Output the [X, Y] coordinate of the center of the cell containing the given text.  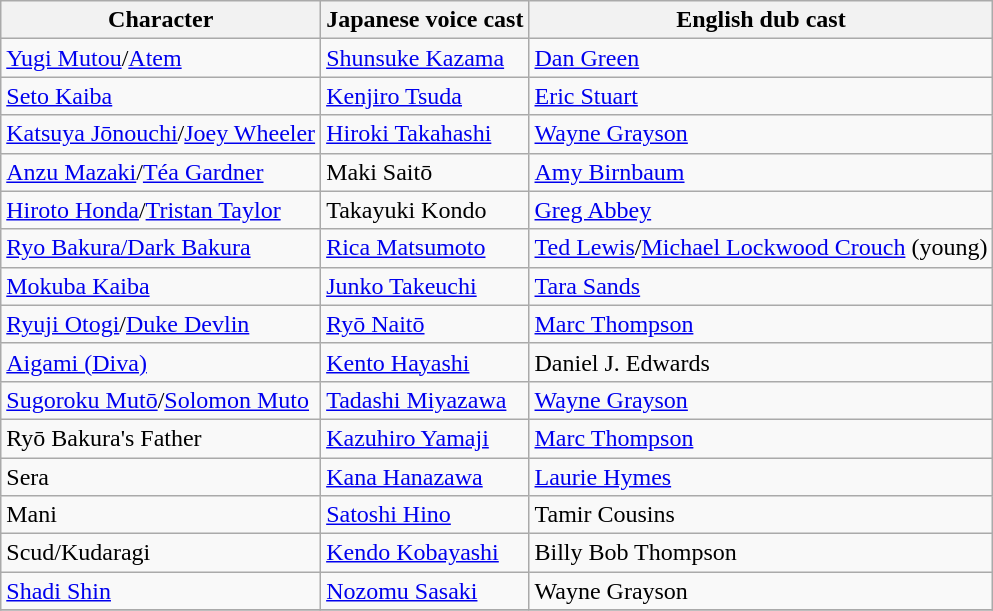
Takayuki Kondo [425, 210]
Anzu Mazaki/Téa Gardner [161, 172]
Ryō Bakura's Father [161, 438]
Scud/Kudaragi [161, 553]
Junko Takeuchi [425, 286]
Mani [161, 515]
Rica Matsumoto [425, 248]
Character [161, 20]
Greg Abbey [761, 210]
Kendo Kobayashi [425, 553]
Ryo Bakura/Dark Bakura [161, 248]
Kana Hanazawa [425, 477]
Hiroto Honda/Tristan Taylor [161, 210]
Eric Stuart [761, 96]
Yugi Mutou/Atem [161, 58]
Kento Hayashi [425, 362]
Hiroki Takahashi [425, 134]
Sera [161, 477]
Shunsuke Kazama [425, 58]
Maki Saitō [425, 172]
Tara Sands [761, 286]
Billy Bob Thompson [761, 553]
Katsuya Jōnouchi/Joey Wheeler [161, 134]
Daniel J. Edwards [761, 362]
Nozomu Sasaki [425, 591]
Sugoroku Mutō/Solomon Muto [161, 400]
Laurie Hymes [761, 477]
Shadi Shin [161, 591]
Kenjiro Tsuda [425, 96]
Satoshi Hino [425, 515]
Ted Lewis/Michael Lockwood Crouch (young) [761, 248]
English dub cast [761, 20]
Ryō Naitō [425, 324]
Amy Birnbaum [761, 172]
Japanese voice cast [425, 20]
Tadashi Miyazawa [425, 400]
Ryuji Otogi/Duke Devlin [161, 324]
Kazuhiro Yamaji [425, 438]
Tamir Cousins [761, 515]
Dan Green [761, 58]
Seto Kaiba [161, 96]
Aigami (Diva) [161, 362]
Mokuba Kaiba [161, 286]
